From the cell containing the given text, extract its center point as [x, y] coordinate. 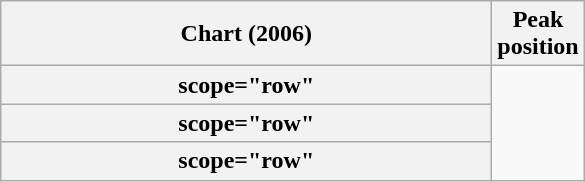
Chart (2006) [246, 34]
Peakposition [538, 34]
